Detect which cell encompasses the target text, then output its (x, y) center coordinate. 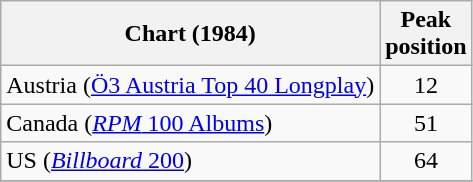
Peakposition (426, 34)
51 (426, 123)
US (Billboard 200) (190, 161)
Chart (1984) (190, 34)
12 (426, 85)
Canada (RPM 100 Albums) (190, 123)
Austria (Ö3 Austria Top 40 Longplay) (190, 85)
64 (426, 161)
